Provide the [x, y] coordinate of the cell's center where the given text is located.  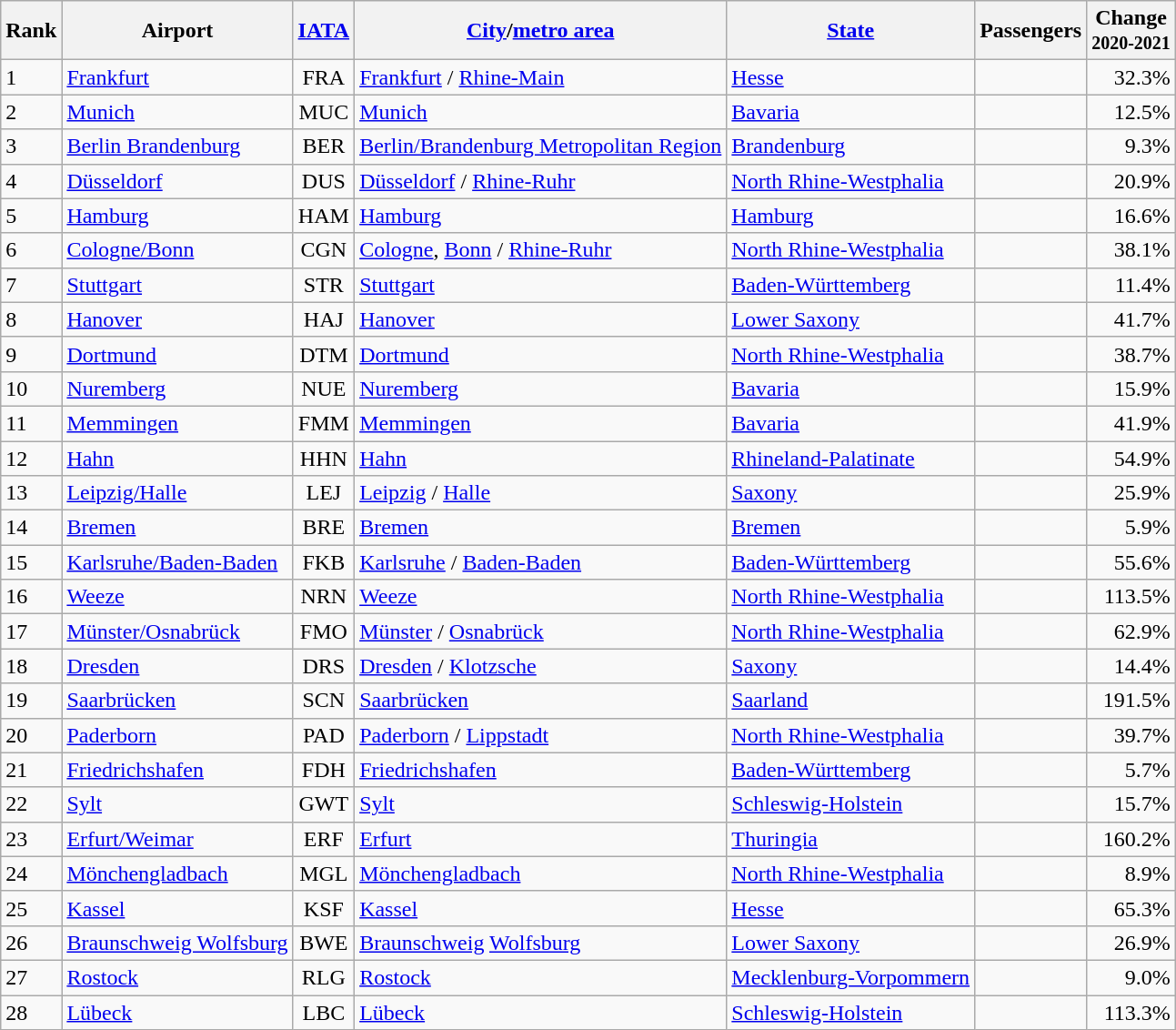
Paderborn [177, 735]
MUC [324, 112]
HAM [324, 216]
41.9% [1131, 423]
160.2% [1131, 839]
1 [31, 77]
9.3% [1131, 146]
Cologne/Bonn [177, 250]
12.5% [1131, 112]
4 [31, 181]
Rhineland-Palatinate [851, 458]
22 [31, 804]
Münster/Osnabrück [177, 631]
2 [31, 112]
15.7% [1131, 804]
26.9% [1131, 943]
8.9% [1131, 873]
NRN [324, 597]
DUS [324, 181]
PAD [324, 735]
25 [31, 908]
191.5% [1131, 701]
18 [31, 666]
GWT [324, 804]
Frankfurt [177, 77]
15 [31, 562]
DRS [324, 666]
IATA [324, 31]
BER [324, 146]
KSF [324, 908]
Düsseldorf / Rhine-Ruhr [540, 181]
Leipzig/Halle [177, 493]
FRA [324, 77]
11 [31, 423]
12 [31, 458]
Berlin/Brandenburg Metropolitan Region [540, 146]
LBC [324, 1013]
BWE [324, 943]
HAJ [324, 319]
20.9% [1131, 181]
Airport [177, 31]
Passengers [1031, 31]
20 [31, 735]
25.9% [1131, 493]
BRE [324, 528]
ERF [324, 839]
113.5% [1131, 597]
32.3% [1131, 77]
10 [31, 389]
Cologne, Bonn / Rhine-Ruhr [540, 250]
55.6% [1131, 562]
6 [31, 250]
14 [31, 528]
8 [31, 319]
54.9% [1131, 458]
Paderborn / Lippstadt [540, 735]
7 [31, 285]
24 [31, 873]
FKB [324, 562]
9 [31, 354]
13 [31, 493]
Erfurt/Weimar [177, 839]
Berlin Brandenburg [177, 146]
Leipzig / Halle [540, 493]
FDH [324, 770]
RLG [324, 977]
FMO [324, 631]
19 [31, 701]
26 [31, 943]
27 [31, 977]
41.7% [1131, 319]
HHN [324, 458]
Change2020-2021 [1131, 31]
113.3% [1131, 1013]
DTM [324, 354]
SCN [324, 701]
21 [31, 770]
62.9% [1131, 631]
Düsseldorf [177, 181]
Münster / Osnabrück [540, 631]
5.9% [1131, 528]
Dresden [177, 666]
FMM [324, 423]
16.6% [1131, 216]
39.7% [1131, 735]
9.0% [1131, 977]
NUE [324, 389]
11.4% [1131, 285]
16 [31, 597]
Karlsruhe / Baden-Baden [540, 562]
15.9% [1131, 389]
STR [324, 285]
City/metro area [540, 31]
5 [31, 216]
17 [31, 631]
Frankfurt / Rhine-Main [540, 77]
Karlsruhe/Baden-Baden [177, 562]
Rank [31, 31]
Dresden / Klotzsche [540, 666]
Brandenburg [851, 146]
28 [31, 1013]
MGL [324, 873]
65.3% [1131, 908]
Erfurt [540, 839]
CGN [324, 250]
LEJ [324, 493]
Mecklenburg-Vorpommern [851, 977]
Thuringia [851, 839]
14.4% [1131, 666]
38.7% [1131, 354]
3 [31, 146]
23 [31, 839]
State [851, 31]
38.1% [1131, 250]
5.7% [1131, 770]
Saarland [851, 701]
